Identify which cell holds the provided text, then report its (X, Y) central coordinate. 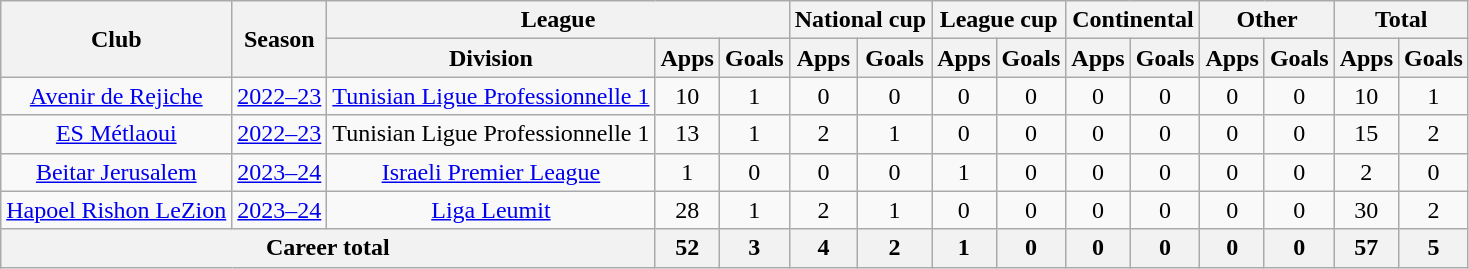
13 (687, 134)
Beitar Jerusalem (116, 172)
Club (116, 39)
28 (687, 210)
Israeli Premier League (491, 172)
57 (1366, 248)
League (558, 20)
Total (1401, 20)
League cup (999, 20)
Hapoel Rishon LeZion (116, 210)
Liga Leumit (491, 210)
3 (754, 248)
Season (280, 39)
Avenir de Rejiche (116, 96)
52 (687, 248)
Division (491, 58)
ES Métlaoui (116, 134)
30 (1366, 210)
National cup (860, 20)
4 (823, 248)
Continental (1133, 20)
Career total (328, 248)
Other (1267, 20)
15 (1366, 134)
5 (1434, 248)
